Find where the given text appears and provide that cell's center as [x, y] coordinate. 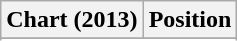
Position [190, 20]
Chart (2013) [72, 20]
